Search for the cell housing the specified text and yield its [x, y] center coordinate. 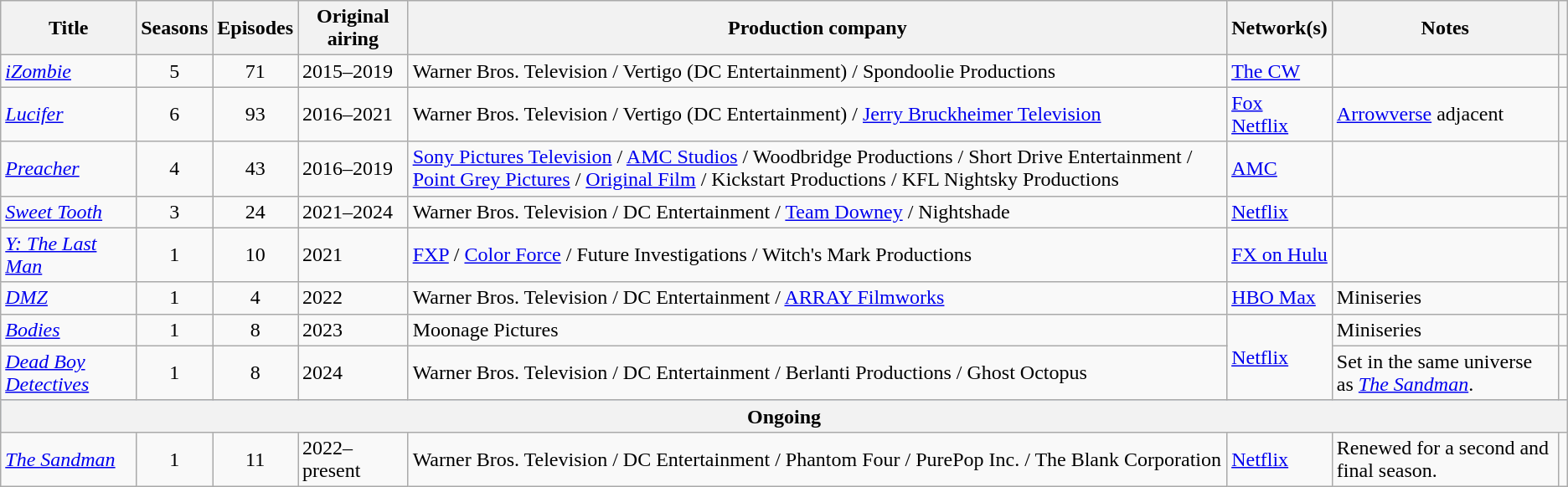
FX on Hulu [1280, 254]
Notes [1445, 28]
Episodes [255, 28]
93 [255, 114]
2022–present [353, 459]
Lucifer [69, 114]
2024 [353, 373]
Network(s) [1280, 28]
The CW [1280, 71]
Fox Netflix [1280, 114]
2015–2019 [353, 71]
Warner Bros. Television / DC Entertainment / Team Downey / Nightshade [818, 212]
Ongoing [784, 416]
2016–2021 [353, 114]
24 [255, 212]
Bodies [69, 330]
5 [174, 71]
Warner Bros. Television / Vertigo (DC Entertainment) / Jerry Bruckheimer Television [818, 114]
10 [255, 254]
Original airing [353, 28]
Sweet Tooth [69, 212]
AMC [1280, 169]
2021 [353, 254]
iZombie [69, 71]
2021–2024 [353, 212]
Seasons [174, 28]
2023 [353, 330]
Arrowverse adjacent [1445, 114]
Renewed for a second and final season. [1445, 459]
Warner Bros. Television / Vertigo (DC Entertainment) / Spondoolie Productions [818, 71]
11 [255, 459]
Set in the same universe as The Sandman. [1445, 373]
71 [255, 71]
Production company [818, 28]
Y: The Last Man [69, 254]
Warner Bros. Television / DC Entertainment / Phantom Four / PurePop Inc. / The Blank Corporation [818, 459]
DMZ [69, 298]
43 [255, 169]
HBO Max [1280, 298]
2016–2019 [353, 169]
Moonage Pictures [818, 330]
Warner Bros. Television / DC Entertainment / Berlanti Productions / Ghost Octopus [818, 373]
Warner Bros. Television / DC Entertainment / ARRAY Filmworks [818, 298]
Title [69, 28]
6 [174, 114]
The Sandman [69, 459]
3 [174, 212]
Dead Boy Detectives [69, 373]
FXP / Color Force / Future Investigations / Witch's Mark Productions [818, 254]
Preacher [69, 169]
2022 [353, 298]
